For the text-containing cell, return its midpoint in [X, Y] coordinate format. 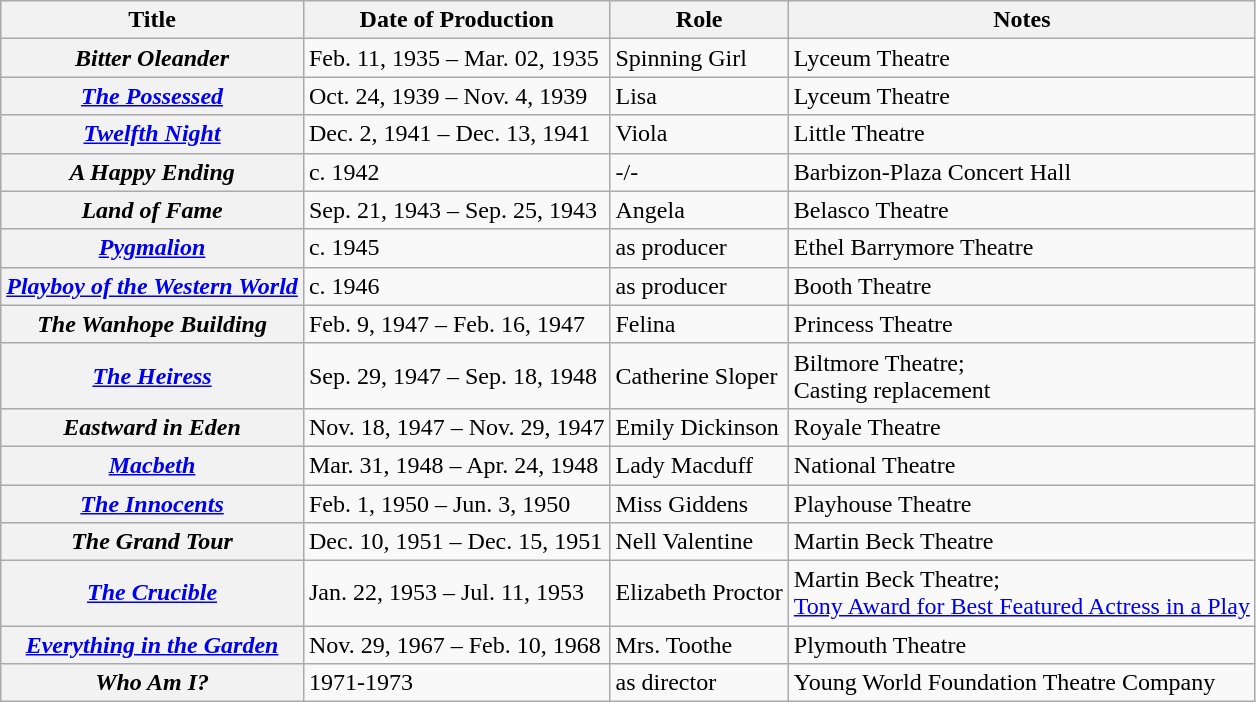
The Possessed [152, 96]
Nell Valentine [699, 542]
Macbeth [152, 465]
Angela [699, 210]
Feb. 1, 1950 – Jun. 3, 1950 [456, 503]
c. 1942 [456, 172]
Nov. 29, 1967 – Feb. 10, 1968 [456, 645]
Land of Fame [152, 210]
Everything in the Garden [152, 645]
Martin Beck Theatre; Tony Award for Best Featured Actress in a Play [1022, 594]
Date of Production [456, 20]
Title [152, 20]
Barbizon-Plaza Concert Hall [1022, 172]
Elizabeth Proctor [699, 594]
Little Theatre [1022, 134]
Oct. 24, 1939 – Nov. 4, 1939 [456, 96]
Mar. 31, 1948 – Apr. 24, 1948 [456, 465]
A Happy Ending [152, 172]
Sep. 29, 1947 – Sep. 18, 1948 [456, 376]
c. 1946 [456, 286]
Pygmalion [152, 248]
Sep. 21, 1943 – Sep. 25, 1943 [456, 210]
Nov. 18, 1947 – Nov. 29, 1947 [456, 427]
The Grand Tour [152, 542]
Lisa [699, 96]
Playboy of the Western World [152, 286]
Emily Dickinson [699, 427]
Bitter Oleander [152, 58]
Lady Macduff [699, 465]
Plymouth Theatre [1022, 645]
Felina [699, 324]
Twelfth Night [152, 134]
Viola [699, 134]
The Wanhope Building [152, 324]
1971-1973 [456, 683]
Booth Theatre [1022, 286]
Catherine Sloper [699, 376]
Feb. 9, 1947 – Feb. 16, 1947 [456, 324]
Spinning Girl [699, 58]
Biltmore Theatre; Casting replacement [1022, 376]
Who Am I? [152, 683]
Belasco Theatre [1022, 210]
Eastward in Eden [152, 427]
Dec. 2, 1941 – Dec. 13, 1941 [456, 134]
Royale Theatre [1022, 427]
The Heiress [152, 376]
National Theatre [1022, 465]
Miss Giddens [699, 503]
Notes [1022, 20]
Role [699, 20]
Mrs. Toothe [699, 645]
Jan. 22, 1953 – Jul. 11, 1953 [456, 594]
The Crucible [152, 594]
Playhouse Theatre [1022, 503]
Feb. 11, 1935 – Mar. 02, 1935 [456, 58]
-/- [699, 172]
Dec. 10, 1951 – Dec. 15, 1951 [456, 542]
Young World Foundation Theatre Company [1022, 683]
as director [699, 683]
Ethel Barrymore Theatre [1022, 248]
Princess Theatre [1022, 324]
c. 1945 [456, 248]
The Innocents [152, 503]
Martin Beck Theatre [1022, 542]
